Locate the cell with the specified text and output its [X, Y] center coordinate. 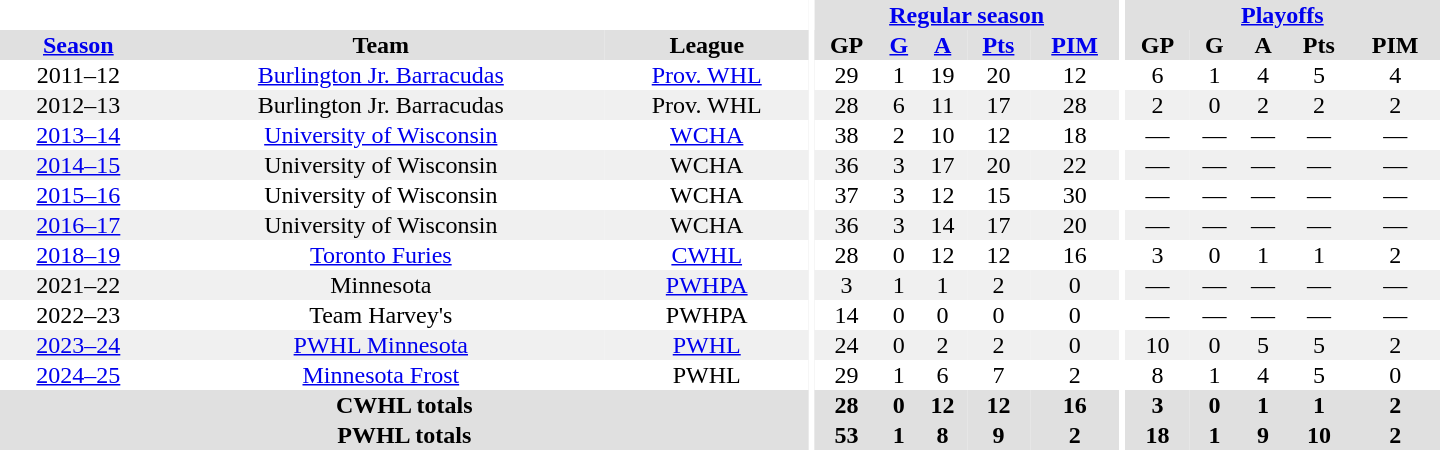
League [706, 45]
7 [998, 375]
22 [1074, 165]
Minnesota [381, 285]
2018–19 [78, 255]
Playoffs [1282, 15]
11 [942, 105]
Team [381, 45]
Season [78, 45]
2016–17 [78, 225]
2011–12 [78, 75]
CWHL totals [404, 405]
CWHL [706, 255]
2023–24 [78, 345]
Toronto Furies [381, 255]
2021–22 [78, 285]
2014–15 [78, 165]
24 [846, 345]
Team Harvey's [381, 315]
37 [846, 195]
PWHL Minnesota [381, 345]
2022–23 [78, 315]
15 [998, 195]
2024–25 [78, 375]
2012–13 [78, 105]
2015–16 [78, 195]
2013–14 [78, 135]
30 [1074, 195]
19 [942, 75]
PWHL totals [404, 435]
38 [846, 135]
53 [846, 435]
Regular season [966, 15]
Minnesota Frost [381, 375]
